Provide the (x, y) coordinate of the cell's center where the given text is located.  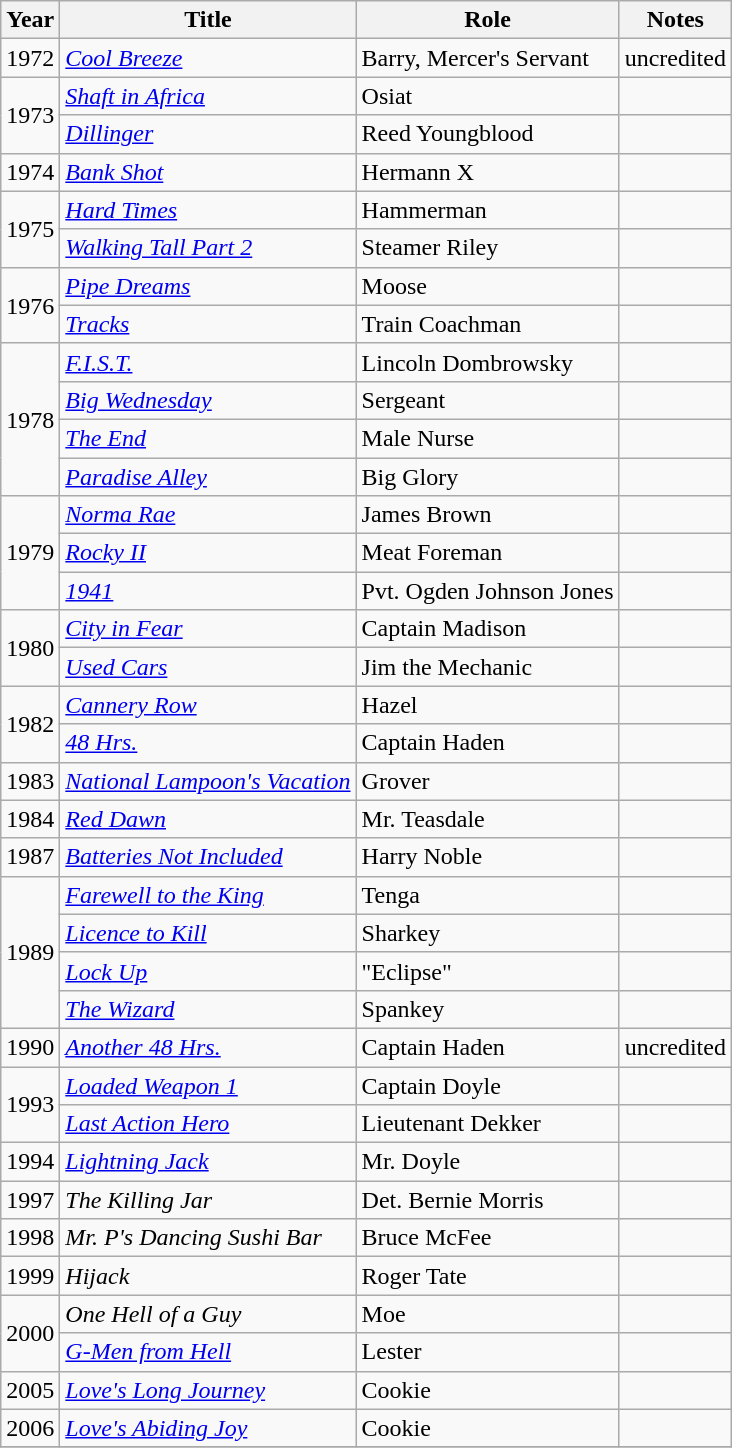
Sergeant (488, 400)
Spankey (488, 1009)
Lieutenant Dekker (488, 1124)
Roger Tate (488, 1276)
Role (488, 20)
Red Dawn (208, 819)
Paradise Alley (208, 477)
Moe (488, 1314)
Love's Long Journey (208, 1390)
Title (208, 20)
Steamer Riley (488, 248)
Bank Shot (208, 172)
Year (30, 20)
1972 (30, 58)
1989 (30, 952)
2006 (30, 1428)
Tracks (208, 324)
Male Nurse (488, 438)
1987 (30, 857)
Osiat (488, 96)
1941 (208, 591)
Mr. Teasdale (488, 819)
The Wizard (208, 1009)
1980 (30, 648)
Train Coachman (488, 324)
The End (208, 438)
1983 (30, 781)
Moose (488, 286)
Cannery Row (208, 705)
One Hell of a Guy (208, 1314)
Farewell to the King (208, 895)
Meat Foreman (488, 553)
F.I.S.T. (208, 362)
Batteries Not Included (208, 857)
1984 (30, 819)
Harry Noble (488, 857)
Tenga (488, 895)
1979 (30, 553)
National Lampoon's Vacation (208, 781)
1994 (30, 1162)
Captain Doyle (488, 1085)
Hijack (208, 1276)
Lester (488, 1352)
1998 (30, 1238)
Grover (488, 781)
1997 (30, 1200)
Norma Rae (208, 515)
Bruce McFee (488, 1238)
1974 (30, 172)
Mr. Doyle (488, 1162)
Mr. P's Dancing Sushi Bar (208, 1238)
1975 (30, 229)
Reed Youngblood (488, 134)
1978 (30, 419)
Walking Tall Part 2 (208, 248)
1982 (30, 724)
The Killing Jar (208, 1200)
Last Action Hero (208, 1124)
Big Glory (488, 477)
"Eclipse" (488, 971)
Hard Times (208, 210)
Rocky II (208, 553)
Shaft in Africa (208, 96)
48 Hrs. (208, 743)
1973 (30, 115)
Hazel (488, 705)
1976 (30, 305)
Jim the Mechanic (488, 667)
City in Fear (208, 629)
Sharkey (488, 933)
Det. Bernie Morris (488, 1200)
1999 (30, 1276)
Cool Breeze (208, 58)
Barry, Mercer's Servant (488, 58)
Hermann X (488, 172)
2005 (30, 1390)
Big Wednesday (208, 400)
1990 (30, 1047)
Loaded Weapon 1 (208, 1085)
Another 48 Hrs. (208, 1047)
Love's Abiding Joy (208, 1428)
Lincoln Dombrowsky (488, 362)
Notes (675, 20)
James Brown (488, 515)
Used Cars (208, 667)
Pipe Dreams (208, 286)
Licence to Kill (208, 933)
Dillinger (208, 134)
Pvt. Ogden Johnson Jones (488, 591)
Hammerman (488, 210)
Captain Madison (488, 629)
2000 (30, 1333)
Lock Up (208, 971)
G-Men from Hell (208, 1352)
1993 (30, 1104)
Lightning Jack (208, 1162)
